Determine the (X, Y) coordinate at the center of the cell enclosing the given text.  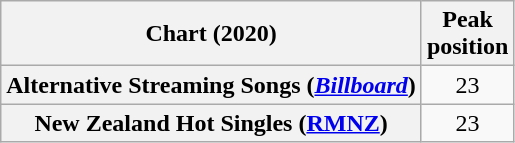
Chart (2020) (212, 34)
Peakposition (467, 34)
Alternative Streaming Songs (Billboard) (212, 85)
New Zealand Hot Singles (RMNZ) (212, 123)
